From the cell containing the given text, extract its center point as (x, y) coordinate. 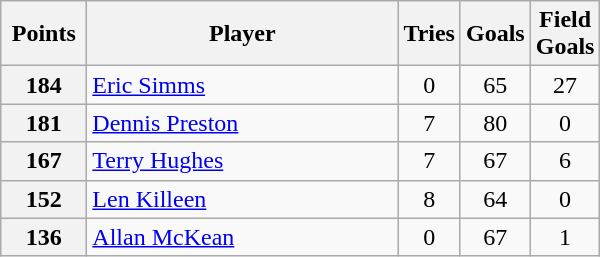
Field Goals (565, 34)
Points (44, 34)
Len Killeen (242, 199)
167 (44, 161)
27 (565, 85)
Tries (430, 34)
184 (44, 85)
Goals (495, 34)
152 (44, 199)
Allan McKean (242, 237)
8 (430, 199)
80 (495, 123)
Terry Hughes (242, 161)
136 (44, 237)
Dennis Preston (242, 123)
Eric Simms (242, 85)
Player (242, 34)
64 (495, 199)
6 (565, 161)
181 (44, 123)
65 (495, 85)
1 (565, 237)
